Identify which cell holds the provided text, then report its [X, Y] central coordinate. 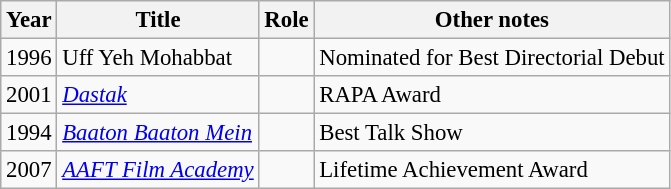
2001 [29, 95]
Role [286, 20]
1996 [29, 58]
2007 [29, 170]
Best Talk Show [492, 133]
Other notes [492, 20]
Baaton Baaton Mein [158, 133]
Year [29, 20]
Dastak [158, 95]
1994 [29, 133]
AAFT Film Academy [158, 170]
Lifetime Achievement Award [492, 170]
Uff Yeh Mohabbat [158, 58]
Nominated for Best Directorial Debut [492, 58]
RAPA Award [492, 95]
Title [158, 20]
